Locate the cell with the specified text and output its [X, Y] center coordinate. 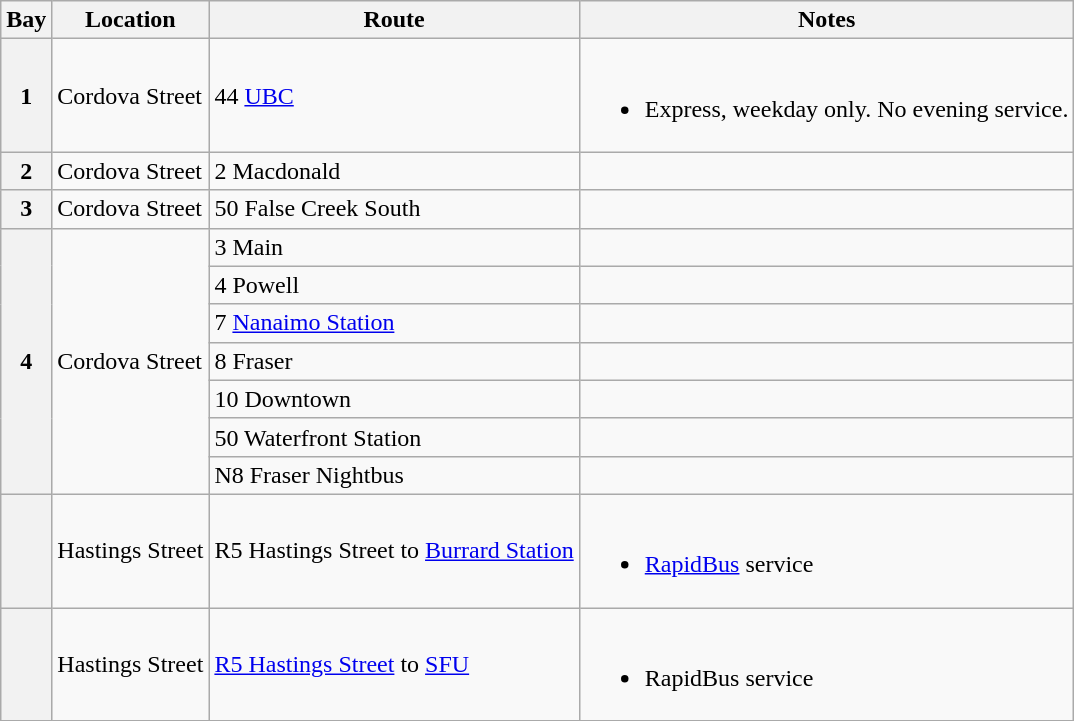
1 [26, 96]
Express, weekday only. No evening service. [826, 96]
N8 Fraser Nightbus [394, 475]
Notes [826, 20]
Route [394, 20]
44 UBC [394, 96]
2 Macdonald [394, 171]
3 [26, 209]
50 False Creek South [394, 209]
2 [26, 171]
Location [130, 20]
R5 Hastings Street to Burrard Station [394, 550]
8 Fraser [394, 361]
7 Nanaimo Station [394, 323]
10 Downtown [394, 399]
Bay [26, 20]
50 Waterfront Station [394, 437]
R5 Hastings Street to SFU [394, 664]
3 Main [394, 247]
4 [26, 361]
4 Powell [394, 285]
